Provide the [X, Y] coordinate of the cell's center where the given text is located.  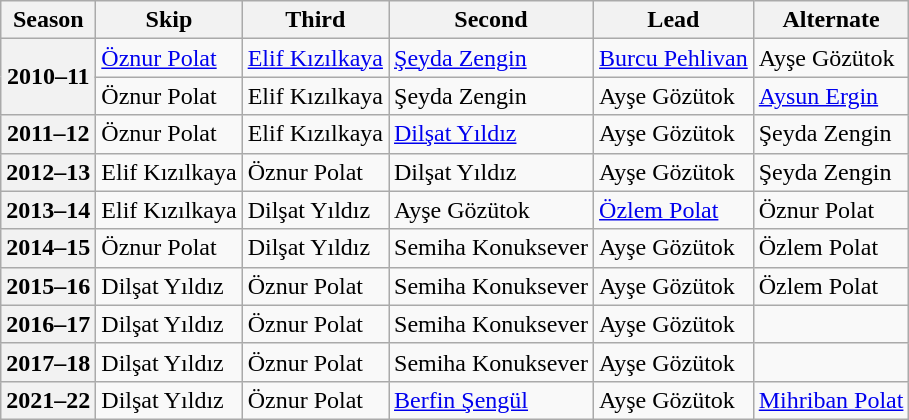
Mihriban Polat [831, 400]
2011–12 [48, 134]
Alternate [831, 20]
2015–16 [48, 286]
Third [315, 20]
Berfin Şengül [490, 400]
Lead [674, 20]
2012–13 [48, 172]
2013–14 [48, 210]
Burcu Pehlivan [674, 58]
Season [48, 20]
2017–18 [48, 362]
2014–15 [48, 248]
2016–17 [48, 324]
Aysun Ergin [831, 96]
2021–22 [48, 400]
Second [490, 20]
Skip [169, 20]
2010–11 [48, 77]
